Scan for the cell matching the given text and deliver its (x, y) coordinate at center. 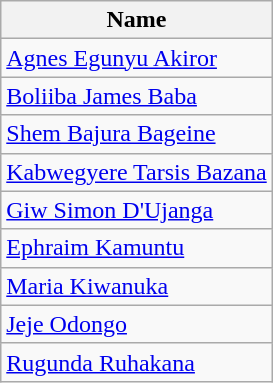
Rugunda Ruhakana (137, 362)
Jeje Odongo (137, 324)
Ephraim Kamuntu (137, 248)
Giw Simon D'Ujanga (137, 210)
Agnes Egunyu Akiror (137, 58)
Name (137, 20)
Kabwegyere Tarsis Bazana (137, 172)
Boliiba James Baba (137, 96)
Maria Kiwanuka (137, 286)
Shem Bajura Bageine (137, 134)
